For the text-containing cell, return its midpoint in [x, y] coordinate format. 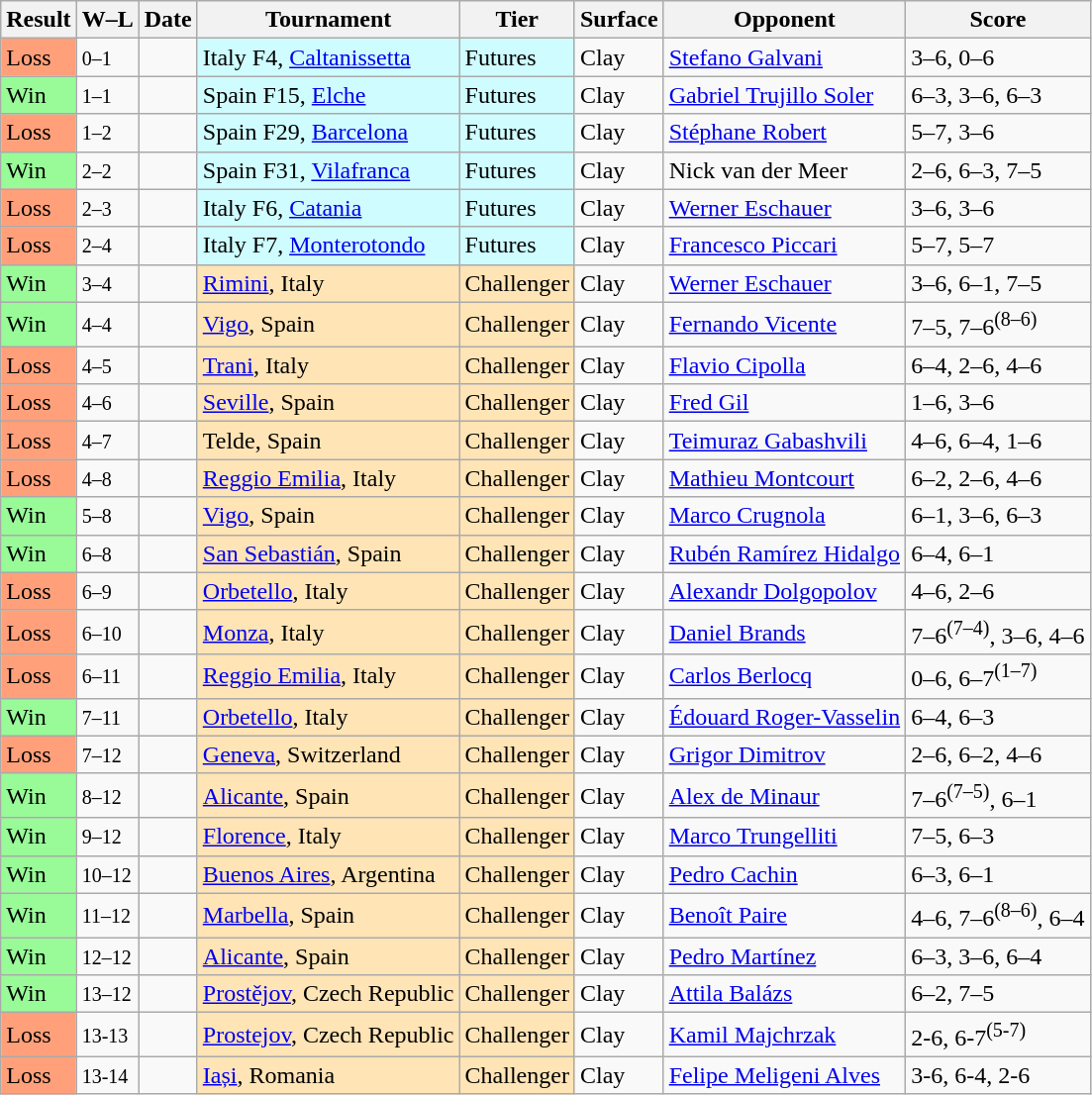
Florence, Italy [329, 837]
Édouard Roger-Vasselin [784, 717]
1–6, 3–6 [998, 403]
Spain F15, Elche [329, 95]
13-13 [107, 1036]
4–7 [107, 441]
Iași, Romania [329, 1075]
Spain F31, Vilafranca [329, 170]
Rubén Ramírez Hidalgo [784, 553]
7–6(7–5), 6–1 [998, 796]
Date [168, 20]
Italy F4, Caltanissetta [329, 57]
5–7, 3–6 [998, 133]
Marco Trungelliti [784, 837]
San Sebastián, Spain [329, 553]
Attila Balázs [784, 994]
Teimuraz Gabashvili [784, 441]
Score [998, 20]
Seville, Spain [329, 403]
6–2, 2–6, 4–6 [998, 478]
Prostejov, Czech Republic [329, 1036]
Italy F6, Catania [329, 208]
4–6, 6–4, 1–6 [998, 441]
6–1, 3–6, 6–3 [998, 516]
W–L [107, 20]
8–12 [107, 796]
Daniel Brands [784, 632]
Italy F7, Monterotondo [329, 246]
2–4 [107, 246]
Surface [619, 20]
Benoît Paire [784, 915]
2-6, 6-7(5-7) [998, 1036]
11–12 [107, 915]
4–5 [107, 365]
6–10 [107, 632]
3–6, 0–6 [998, 57]
4–4 [107, 325]
1–2 [107, 133]
Opponent [784, 20]
9–12 [107, 837]
6–4, 6–3 [998, 717]
1–1 [107, 95]
6–11 [107, 677]
2–6, 6–2, 4–6 [998, 754]
6–3, 3–6, 6–4 [998, 956]
7–5, 7–6(8–6) [998, 325]
Monza, Italy [329, 632]
3–4 [107, 283]
Prostějov, Czech Republic [329, 994]
10–12 [107, 874]
4–8 [107, 478]
7–6(7–4), 3–6, 4–6 [998, 632]
4–6, 2–6 [998, 591]
Rimini, Italy [329, 283]
3-6, 6-4, 2-6 [998, 1075]
0–1 [107, 57]
6–4, 2–6, 4–6 [998, 365]
12–12 [107, 956]
13–12 [107, 994]
Pedro Martínez [784, 956]
6–2, 7–5 [998, 994]
Gabriel Trujillo Soler [784, 95]
6–3, 6–1 [998, 874]
Francesco Piccari [784, 246]
5–7, 5–7 [998, 246]
Stéphane Robert [784, 133]
6–9 [107, 591]
7–11 [107, 717]
Tournament [329, 20]
Geneva, Switzerland [329, 754]
Telde, Spain [329, 441]
Buenos Aires, Argentina [329, 874]
Mathieu Montcourt [784, 478]
3–6, 6–1, 7–5 [998, 283]
Alex de Minaur [784, 796]
Marco Crugnola [784, 516]
7–5, 6–3 [998, 837]
Pedro Cachin [784, 874]
Stefano Galvani [784, 57]
Alexandr Dolgopolov [784, 591]
Kamil Majchrzak [784, 1036]
Grigor Dimitrov [784, 754]
Marbella, Spain [329, 915]
2–2 [107, 170]
0–6, 6–7(1–7) [998, 677]
7–12 [107, 754]
Fred Gil [784, 403]
4–6, 7–6(8–6), 6–4 [998, 915]
Tier [517, 20]
Flavio Cipolla [784, 365]
6–4, 6–1 [998, 553]
Fernando Vicente [784, 325]
5–8 [107, 516]
Spain F29, Barcelona [329, 133]
2–6, 6–3, 7–5 [998, 170]
2–3 [107, 208]
3–6, 3–6 [998, 208]
Felipe Meligeni Alves [784, 1075]
Trani, Italy [329, 365]
Result [39, 20]
4–6 [107, 403]
Carlos Berlocq [784, 677]
13-14 [107, 1075]
Nick van der Meer [784, 170]
6–3, 3–6, 6–3 [998, 95]
6–8 [107, 553]
